Locate the cell with the specified text and output its [x, y] center coordinate. 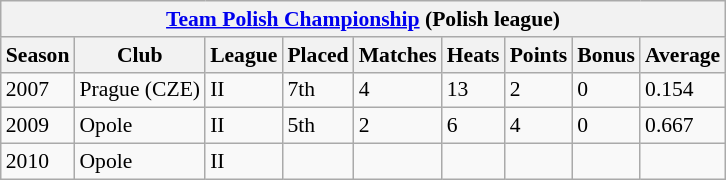
Matches [398, 55]
Average [682, 55]
0.667 [682, 126]
0.154 [682, 90]
5th [318, 126]
Bonus [606, 55]
Points [539, 55]
League [244, 55]
7th [318, 90]
2010 [38, 162]
Team Polish Championship (Polish league) [364, 19]
6 [474, 126]
2009 [38, 126]
Prague (CZE) [140, 90]
13 [474, 90]
2007 [38, 90]
Heats [474, 55]
Club [140, 55]
Season [38, 55]
Placed [318, 55]
